Pinpoint the cell where the given text exists, returning its [x, y] midpoint coordinate. 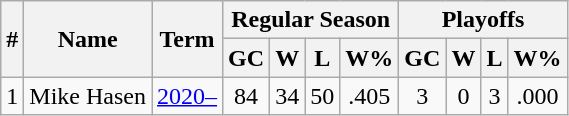
0 [464, 96]
50 [322, 96]
.000 [538, 96]
.405 [370, 96]
Mike Hasen [88, 96]
34 [288, 96]
2020– [188, 96]
# [12, 39]
84 [246, 96]
Regular Season [311, 20]
Playoffs [483, 20]
Name [88, 39]
Term [188, 39]
1 [12, 96]
